Detect which cell encompasses the target text, then output its [x, y] center coordinate. 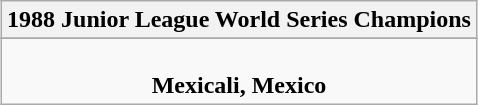
Mexicali, Mexico [240, 72]
1988 Junior League World Series Champions [240, 20]
